Search for the cell housing the specified text and yield its [X, Y] center coordinate. 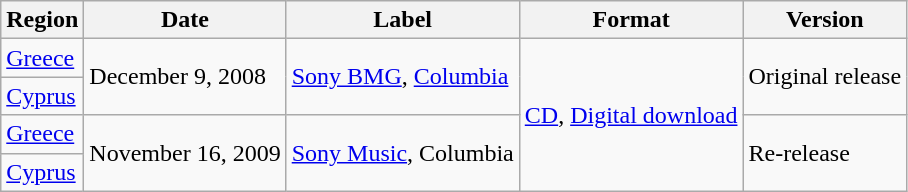
Label [402, 20]
CD, Digital download [631, 115]
Date [185, 20]
Format [631, 20]
Version [825, 20]
Sony BMG, Columbia [402, 77]
Re-release [825, 153]
December 9, 2008 [185, 77]
Sony Music, Columbia [402, 153]
Original release [825, 77]
November 16, 2009 [185, 153]
Region [42, 20]
